Output the [x, y] coordinate of the center of the cell containing the given text.  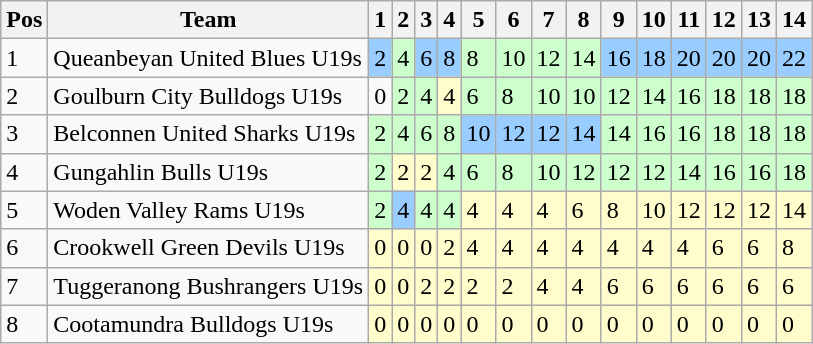
Pos [24, 20]
Crookwell Green Devils U19s [208, 248]
Belconnen United Sharks U19s [208, 134]
Goulburn City Bulldogs U19s [208, 96]
Woden Valley Rams U19s [208, 210]
13 [758, 20]
Team [208, 20]
Gungahlin Bulls U19s [208, 172]
9 [618, 20]
22 [794, 58]
11 [688, 20]
Cootamundra Bulldogs U19s [208, 324]
Tuggeranong Bushrangers U19s [208, 286]
Queanbeyan United Blues U19s [208, 58]
